Return the (X, Y) coordinate for the center point of the cell that contains the specified text.  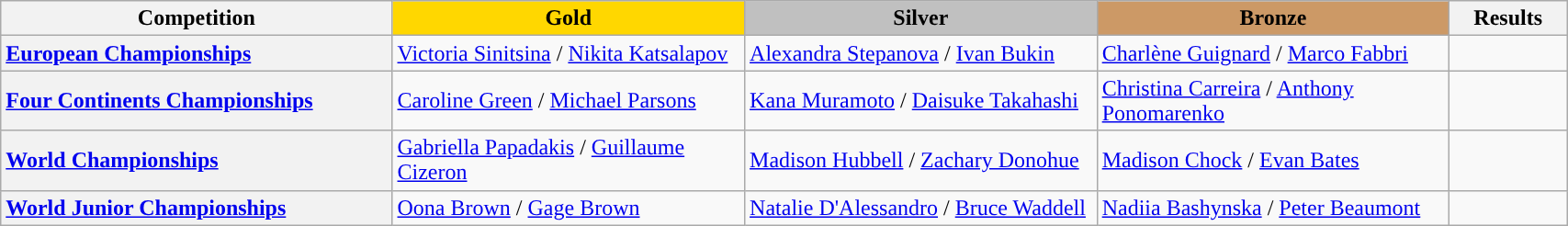
Christina Carreira / Anthony Ponomarenko (1273, 101)
Gold (569, 18)
Oona Brown / Gage Brown (569, 208)
Four Continents Championships (197, 101)
World Junior Championships (197, 208)
Alexandra Stepanova / Ivan Bukin (921, 53)
Bronze (1273, 18)
Natalie D'Alessandro / Bruce Waddell (921, 208)
Caroline Green / Michael Parsons (569, 101)
Madison Hubbell / Zachary Donohue (921, 160)
Competition (197, 18)
Results (1508, 18)
Silver (921, 18)
Kana Muramoto / Daisuke Takahashi (921, 101)
Charlène Guignard / Marco Fabbri (1273, 53)
Madison Chock / Evan Bates (1273, 160)
Victoria Sinitsina / Nikita Katsalapov (569, 53)
Gabriella Papadakis / Guillaume Cizeron (569, 160)
World Championships (197, 160)
European Championships (197, 53)
Nadiia Bashynska / Peter Beaumont (1273, 208)
